Capture the cell that displays the provided text and extract its [x, y] central coordinate. 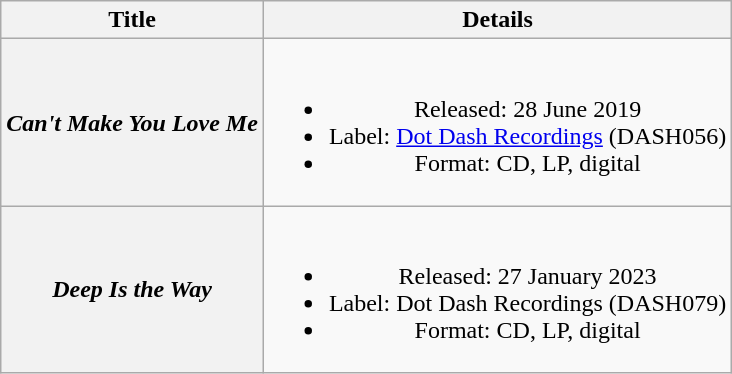
Deep Is the Way [132, 290]
Details [497, 20]
Title [132, 20]
Released: 28 June 2019Label: Dot Dash Recordings (DASH056)Format: CD, LP, digital [497, 122]
Released: 27 January 2023Label: Dot Dash Recordings (DASH079)Format: CD, LP, digital [497, 290]
Can't Make You Love Me [132, 122]
